Locate the cell with the specified text and output its [x, y] center coordinate. 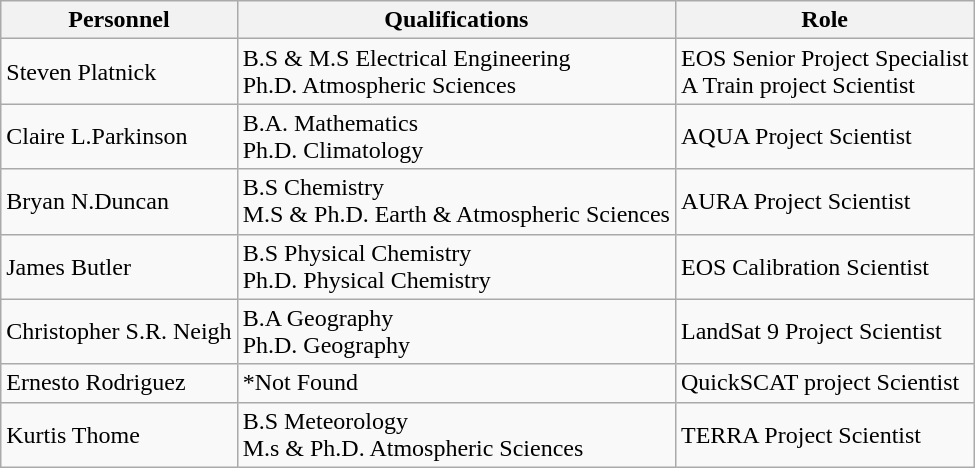
QuickSCAT project Scientist [824, 383]
Steven Platnick [119, 72]
B.S Physical ChemistryPh.D. Physical Chemistry [456, 266]
LandSat 9 Project Scientist [824, 332]
EOS Calibration Scientist [824, 266]
Kurtis Thome [119, 434]
AURA Project Scientist [824, 202]
AQUA Project Scientist [824, 136]
B.S & M.S Electrical EngineeringPh.D. Atmospheric Sciences [456, 72]
Ernesto Rodriguez [119, 383]
*Not Found [456, 383]
EOS Senior Project SpecialistA Train project Scientist [824, 72]
Personnel [119, 20]
B.S ChemistryM.S & Ph.D. Earth & Atmospheric Sciences [456, 202]
Christopher S.R. Neigh [119, 332]
Bryan N.Duncan [119, 202]
B.A. MathematicsPh.D. Climatology [456, 136]
Role [824, 20]
James Butler [119, 266]
TERRA Project Scientist [824, 434]
B.A GeographyPh.D. Geography [456, 332]
Claire L.Parkinson [119, 136]
B.S MeteorologyM.s & Ph.D. Atmospheric Sciences [456, 434]
Qualifications [456, 20]
